Determine the [X, Y] coordinate at the center of the cell enclosing the given text.  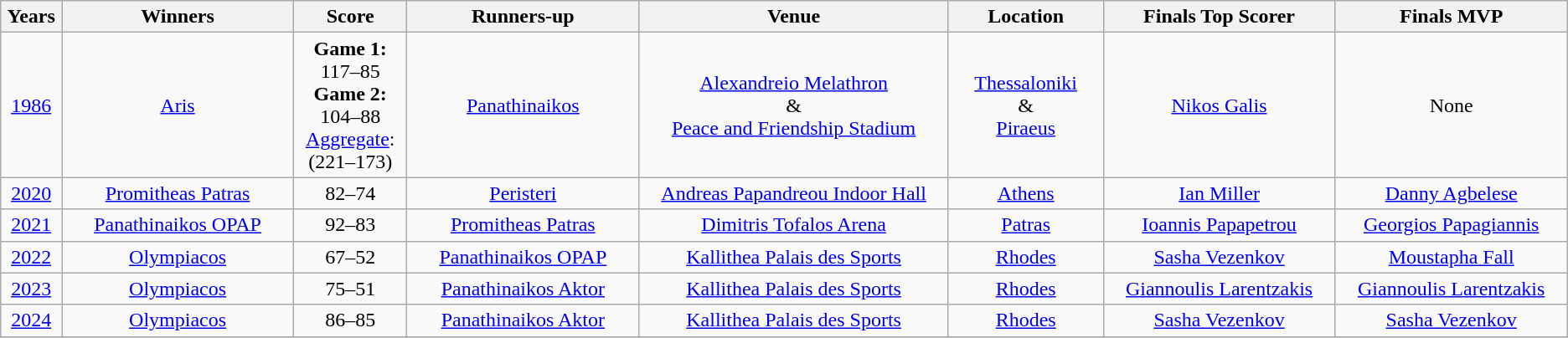
Location [1025, 17]
86–85 [350, 320]
Years [32, 17]
75–51 [350, 289]
Nikos Galis [1220, 105]
Danny Agbelese [1451, 193]
Georgios Papagiannis [1451, 225]
2021 [32, 225]
67–52 [350, 257]
1986 [32, 105]
92–83 [350, 225]
Winners [178, 17]
Alexandreio Melathron & Peace and Friendship Stadium [794, 105]
Dimitris Tofalos Arena [794, 225]
82–74 [350, 193]
None [1451, 105]
2022 [32, 257]
Ian Miller [1220, 193]
Thessaloniki & Piraeus [1025, 105]
Finals Top Scorer [1220, 17]
Venue [794, 17]
Moustapha Fall [1451, 257]
Aris [178, 105]
Score [350, 17]
Peristeri [523, 193]
Game 1: 117–85 Game 2: 104–88 Aggregate: (221–173) [350, 105]
Runners-up [523, 17]
2024 [32, 320]
Ioannis Papapetrou [1220, 225]
2023 [32, 289]
Finals MVP [1451, 17]
Patras [1025, 225]
Athens [1025, 193]
Panathinaikos [523, 105]
Andreas Papandreou Indoor Hall [794, 193]
2020 [32, 193]
